For the text-containing cell, return its midpoint in [X, Y] coordinate format. 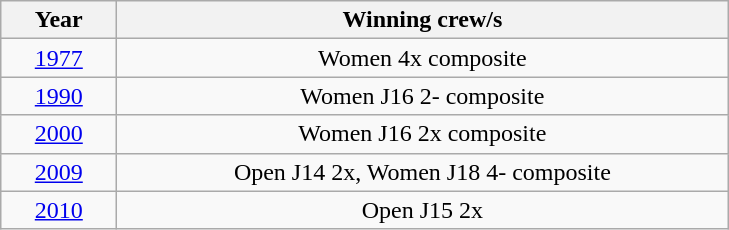
Women J16 2- composite [422, 96]
1990 [59, 96]
Open J15 2x [422, 210]
2010 [59, 210]
Women J16 2x composite [422, 134]
1977 [59, 58]
Year [59, 20]
2009 [59, 172]
2000 [59, 134]
Winning crew/s [422, 20]
Open J14 2x, Women J18 4- composite [422, 172]
Women 4x composite [422, 58]
